Search for the cell housing the specified text and yield its [X, Y] center coordinate. 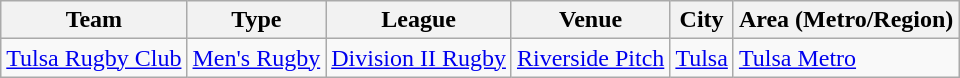
Type [256, 20]
Area (Metro/Region) [846, 20]
Division II Rugby [419, 58]
Team [94, 20]
Tulsa [702, 58]
City [702, 20]
Men's Rugby [256, 58]
Riverside Pitch [590, 58]
Tulsa Metro [846, 58]
Tulsa Rugby Club [94, 58]
League [419, 20]
Venue [590, 20]
